Return [X, Y] of the center of cell containing provided text 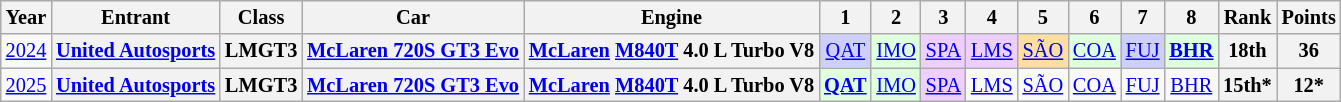
15th* [1247, 85]
3 [944, 17]
Entrant [136, 17]
36 [1309, 51]
7 [1143, 17]
Engine [672, 17]
2024 [26, 51]
2025 [26, 85]
Rank [1247, 17]
5 [1043, 17]
6 [1094, 17]
12* [1309, 85]
2 [896, 17]
18th [1247, 51]
Year [26, 17]
Car [413, 17]
Points [1309, 17]
1 [845, 17]
4 [992, 17]
8 [1191, 17]
Class [261, 17]
